Detect which cell encompasses the target text, then output its [X, Y] center coordinate. 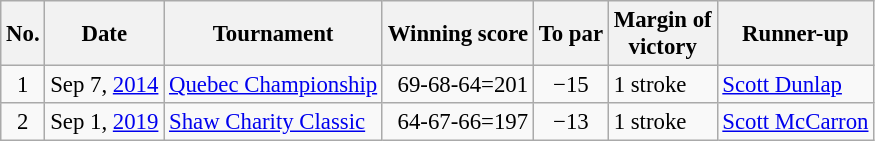
−15 [570, 85]
Sep 1, 2019 [104, 122]
69-68-64=201 [458, 85]
1 [23, 85]
−13 [570, 122]
Shaw Charity Classic [274, 122]
Sep 7, 2014 [104, 85]
Runner-up [796, 34]
Winning score [458, 34]
To par [570, 34]
Date [104, 34]
Margin ofvictory [662, 34]
Scott McCarron [796, 122]
64-67-66=197 [458, 122]
Scott Dunlap [796, 85]
Tournament [274, 34]
2 [23, 122]
No. [23, 34]
Quebec Championship [274, 85]
